Extract the [X, Y] coordinate from the center of the cell holding the provided text.  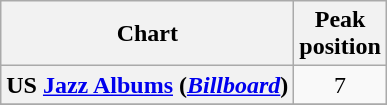
Chart [148, 34]
Peakposition [340, 34]
7 [340, 85]
US Jazz Albums (Billboard) [148, 85]
